Return [X, Y] of the center of cell containing provided text 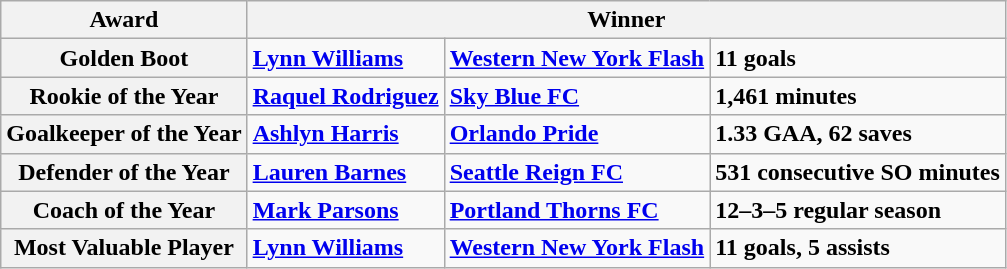
Ashlyn Harris [346, 134]
Winner [626, 20]
Rookie of the Year [124, 96]
Most Valuable Player [124, 248]
11 goals [858, 58]
Seattle Reign FC [577, 172]
Mark Parsons [346, 210]
12–3–5 regular season [858, 210]
Orlando Pride [577, 134]
Coach of the Year [124, 210]
Golden Boot [124, 58]
1.33 GAA, 62 saves [858, 134]
11 goals, 5 assists [858, 248]
531 consecutive SO minutes [858, 172]
Award [124, 20]
Goalkeeper of the Year [124, 134]
Raquel Rodriguez [346, 96]
Portland Thorns FC [577, 210]
1,461 minutes [858, 96]
Defender of the Year [124, 172]
Sky Blue FC [577, 96]
Lauren Barnes [346, 172]
